Pinpoint the cell where the given text exists, returning its [X, Y] midpoint coordinate. 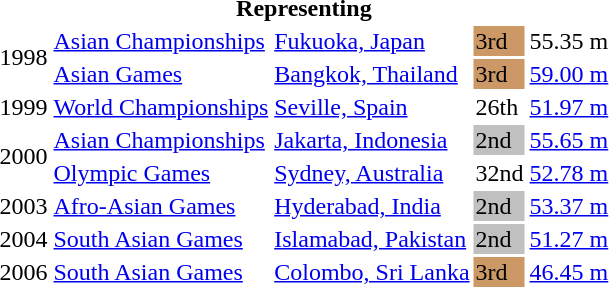
Afro-Asian Games [161, 206]
Olympic Games [161, 173]
Hyderabad, India [372, 206]
26th [500, 107]
Jakarta, Indonesia [372, 140]
Colombo, Sri Lanka [372, 272]
Islamabad, Pakistan [372, 239]
Bangkok, Thailand [372, 74]
Asian Games [161, 74]
Seville, Spain [372, 107]
Fukuoka, Japan [372, 41]
Sydney, Australia [372, 173]
World Championships [161, 107]
32nd [500, 173]
